Find where the given text appears and provide that cell's center as [x, y] coordinate. 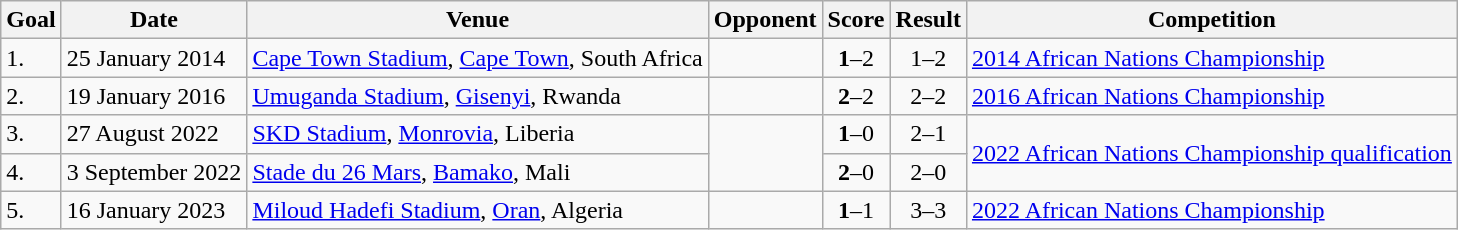
Score [856, 20]
Goal [31, 20]
1–1 [856, 210]
2016 African Nations Championship [1212, 96]
Competition [1212, 20]
Opponent [765, 20]
2022 African Nations Championship [1212, 210]
3. [31, 134]
1. [31, 58]
3–3 [928, 210]
3 September 2022 [154, 172]
1–0 [856, 134]
4. [31, 172]
25 January 2014 [154, 58]
Cape Town Stadium, Cape Town, South Africa [478, 58]
16 January 2023 [154, 210]
19 January 2016 [154, 96]
Stade du 26 Mars, Bamako, Mali [478, 172]
5. [31, 210]
2–1 [928, 134]
SKD Stadium, Monrovia, Liberia [478, 134]
Umuganda Stadium, Gisenyi, Rwanda [478, 96]
2014 African Nations Championship [1212, 58]
27 August 2022 [154, 134]
Venue [478, 20]
Miloud Hadefi Stadium, Oran, Algeria [478, 210]
2022 African Nations Championship qualification [1212, 153]
Result [928, 20]
2. [31, 96]
Date [154, 20]
